Return the [X, Y] coordinate for the center point of the cell that contains the specified text.  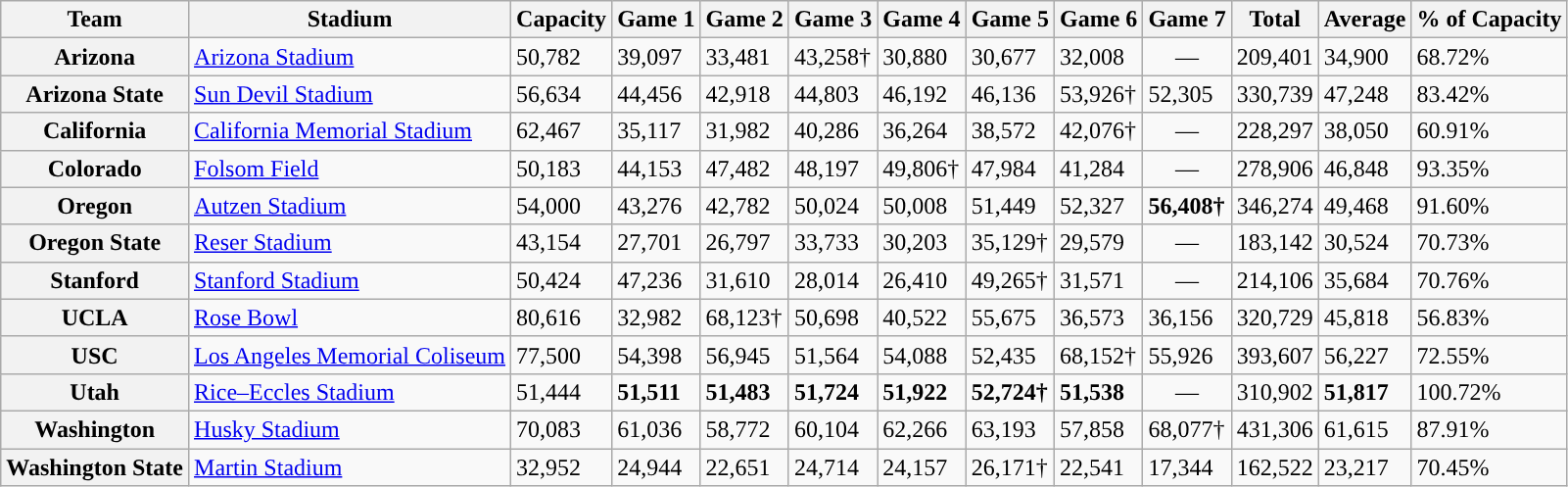
Washington State [95, 467]
36,264 [922, 131]
USC [95, 355]
Game 5 [1010, 20]
Sun Devil Stadium [351, 94]
39,097 [656, 57]
50,183 [562, 169]
36,573 [1098, 317]
51,564 [832, 355]
50,008 [922, 206]
33,481 [744, 57]
51,483 [744, 392]
30,203 [922, 243]
Stadium [351, 20]
Total [1275, 20]
46,192 [922, 94]
43,276 [656, 206]
26,171† [1010, 467]
51,449 [1010, 206]
31,571 [1098, 280]
30,677 [1010, 57]
60.91% [1489, 131]
35,684 [1365, 280]
40,286 [832, 131]
Stanford Stadium [351, 280]
56,634 [562, 94]
47,984 [1010, 169]
Washington [95, 429]
Game 3 [832, 20]
70,083 [562, 429]
55,675 [1010, 317]
346,274 [1275, 206]
44,153 [656, 169]
Arizona Stadium [351, 57]
51,817 [1365, 392]
56.83% [1489, 317]
87.91% [1489, 429]
32,982 [656, 317]
431,306 [1275, 429]
45,818 [1365, 317]
40,522 [922, 317]
17,344 [1187, 467]
31,610 [744, 280]
38,050 [1365, 131]
34,900 [1365, 57]
52,724† [1010, 392]
Capacity [562, 20]
California [95, 131]
49,265† [1010, 280]
49,468 [1365, 206]
42,076† [1098, 131]
30,524 [1365, 243]
70.45% [1489, 467]
63,193 [1010, 429]
100.72% [1489, 392]
93.35% [1489, 169]
23,217 [1365, 467]
22,651 [744, 467]
278,906 [1275, 169]
35,117 [656, 131]
24,157 [922, 467]
42,782 [744, 206]
42,918 [744, 94]
61,036 [656, 429]
27,701 [656, 243]
44,803 [832, 94]
24,714 [832, 467]
53,926† [1098, 94]
68,077† [1187, 429]
72.55% [1489, 355]
22,541 [1098, 467]
51,724 [832, 392]
30,880 [922, 57]
320,729 [1275, 317]
52,327 [1098, 206]
Game 4 [922, 20]
58,772 [744, 429]
55,926 [1187, 355]
Team [95, 20]
Oregon State [95, 243]
50,782 [562, 57]
Stanford [95, 280]
68,123† [744, 317]
35,129† [1010, 243]
UCLA [95, 317]
70.73% [1489, 243]
44,456 [656, 94]
70.76% [1489, 280]
393,607 [1275, 355]
24,944 [656, 467]
68,152† [1098, 355]
32,952 [562, 467]
32,008 [1098, 57]
51,511 [656, 392]
51,444 [562, 392]
80,616 [562, 317]
Rice–Eccles Stadium [351, 392]
91.60% [1489, 206]
Rose Bowl [351, 317]
43,258† [832, 57]
62,266 [922, 429]
56,945 [744, 355]
Game 2 [744, 20]
52,435 [1010, 355]
51,922 [922, 392]
83.42% [1489, 94]
54,088 [922, 355]
Utah [95, 392]
38,572 [1010, 131]
33,733 [832, 243]
209,401 [1275, 57]
California Memorial Stadium [351, 131]
46,136 [1010, 94]
26,410 [922, 280]
Average [1365, 20]
57,858 [1098, 429]
49,806† [922, 169]
28,014 [832, 280]
29,579 [1098, 243]
77,500 [562, 355]
310,902 [1275, 392]
43,154 [562, 243]
Game 1 [656, 20]
183,142 [1275, 243]
52,305 [1187, 94]
61,615 [1365, 429]
Reser Stadium [351, 243]
Colorado [95, 169]
56,408† [1187, 206]
54,000 [562, 206]
330,739 [1275, 94]
Los Angeles Memorial Coliseum [351, 355]
Folsom Field [351, 169]
62,467 [562, 131]
56,227 [1365, 355]
31,982 [744, 131]
228,297 [1275, 131]
47,236 [656, 280]
Arizona [95, 57]
60,104 [832, 429]
51,538 [1098, 392]
47,482 [744, 169]
36,156 [1187, 317]
Husky Stadium [351, 429]
Autzen Stadium [351, 206]
41,284 [1098, 169]
48,197 [832, 169]
46,848 [1365, 169]
26,797 [744, 243]
68.72% [1489, 57]
Martin Stadium [351, 467]
Arizona State [95, 94]
Oregon [95, 206]
% of Capacity [1489, 20]
54,398 [656, 355]
50,024 [832, 206]
Game 6 [1098, 20]
47,248 [1365, 94]
50,698 [832, 317]
Game 7 [1187, 20]
50,424 [562, 280]
162,522 [1275, 467]
214,106 [1275, 280]
